Detect which cell encompasses the target text, then output its (x, y) center coordinate. 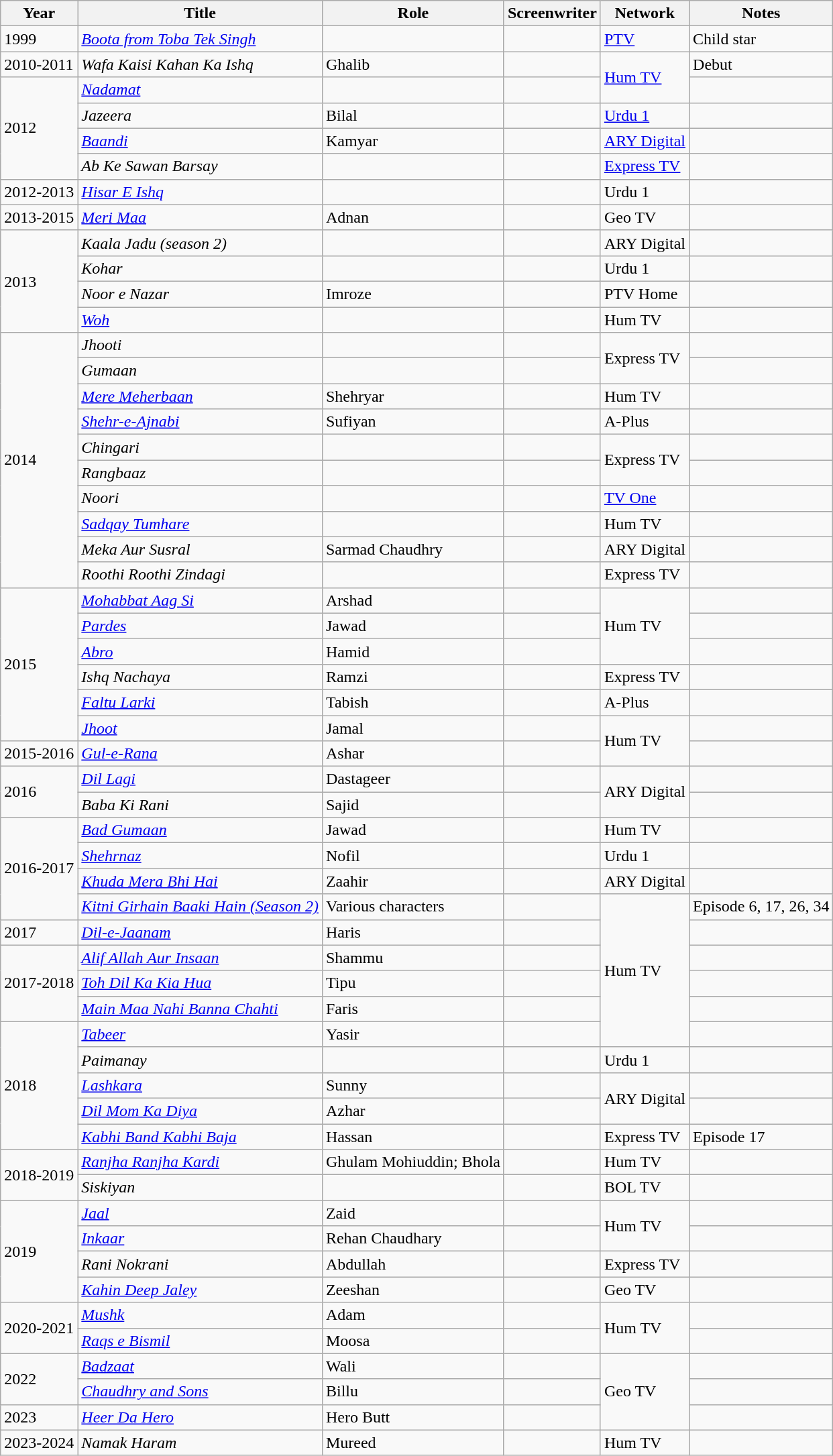
Kaala Jadu (season 2) (200, 243)
Rangbaaz (200, 473)
Faris (413, 1009)
Arshad (413, 600)
Jamal (413, 728)
Dil Lagi (200, 779)
2014 (39, 460)
Pardes (200, 626)
Tabish (413, 702)
2019 (39, 1251)
Faltu Larki (200, 702)
1999 (39, 39)
Zaid (413, 1213)
2023 (39, 1417)
Boota from Toba Tek Singh (200, 39)
Woh (200, 320)
Heer Da Hero (200, 1417)
2018-2019 (39, 1175)
Mureed (413, 1443)
Nadamat (200, 90)
Sarmad Chaudhry (413, 549)
2013-2015 (39, 217)
Child star (761, 39)
Ghalib (413, 64)
Year (39, 13)
Dastageer (413, 779)
2023-2024 (39, 1443)
Network (645, 13)
Wafa Kaisi Kahan Ka Ishq (200, 64)
Baandi (200, 141)
2016 (39, 792)
Zaahir (413, 881)
Inkaar (200, 1239)
Rani Nokrani (200, 1264)
Kohar (200, 268)
2016-2017 (39, 869)
Azhar (413, 1111)
Paimanay (200, 1060)
Role (413, 13)
Kabhi Band Kabhi Baja (200, 1137)
Sadqay Tumhare (200, 524)
Ishq Nachaya (200, 677)
Badzaat (200, 1366)
Ashar (413, 754)
Nofil (413, 856)
Ramzi (413, 677)
Shammu (413, 958)
Ab Ke Sawan Barsay (200, 166)
Jaal (200, 1213)
Meri Maa (200, 217)
Shehryar (413, 396)
Jhoot (200, 728)
Ranjha Ranjha Kardi (200, 1162)
PTV (645, 39)
Shehr-e-Ajnabi (200, 422)
Kitni Girhain Baaki Hain (Season 2) (200, 907)
2015-2016 (39, 754)
Alif Allah Aur Insaan (200, 958)
Episode 17 (761, 1137)
2018 (39, 1085)
Roothi Roothi Zindagi (200, 575)
Imroze (413, 294)
Sunny (413, 1085)
Mere Meherbaan (200, 396)
Haris (413, 932)
Yasir (413, 1034)
BOL TV (645, 1188)
Hassan (413, 1137)
PTV Home (645, 294)
2022 (39, 1379)
Baba Ki Rani (200, 805)
Meka Aur Susral (200, 549)
Adnan (413, 217)
Hamid (413, 651)
Kahin Deep Jaley (200, 1290)
2010-2011 (39, 64)
Title (200, 13)
Lashkara (200, 1085)
Tipu (413, 983)
Khuda Mera Bhi Hai (200, 881)
2013 (39, 281)
2020-2021 (39, 1328)
Episode 6, 17, 26, 34 (761, 907)
2012-2013 (39, 192)
Gumaan (200, 371)
Shehrnaz (200, 856)
Rehan Chaudhary (413, 1239)
Gul-e-Rana (200, 754)
Wali (413, 1366)
Tabeer (200, 1034)
Abdullah (413, 1264)
Sajid (413, 805)
2012 (39, 128)
Hisar E Ishq (200, 192)
2017 (39, 932)
Sufiyan (413, 422)
Raqs e Bismil (200, 1341)
Jazeera (200, 115)
TV One (645, 498)
Hero Butt (413, 1417)
2017-2018 (39, 983)
Notes (761, 13)
Noori (200, 498)
Dil Mom Ka Diya (200, 1111)
2015 (39, 664)
Mushk (200, 1315)
Screenwriter (552, 13)
Billu (413, 1392)
Moosa (413, 1341)
Chingari (200, 447)
Main Maa Nahi Banna Chahti (200, 1009)
Namak Haram (200, 1443)
Toh Dil Ka Kia Hua (200, 983)
Mohabbat Aag Si (200, 600)
Bad Gumaan (200, 830)
Siskiyan (200, 1188)
Jhooti (200, 345)
Kamyar (413, 141)
Bilal (413, 115)
Dil-e-Jaanam (200, 932)
Ghulam Mohiuddin; Bhola (413, 1162)
Various characters (413, 907)
Chaudhry and Sons (200, 1392)
Zeeshan (413, 1290)
Noor e Nazar (200, 294)
Adam (413, 1315)
Debut (761, 64)
Abro (200, 651)
